Output the [x, y] coordinate of the center of the cell containing the given text.  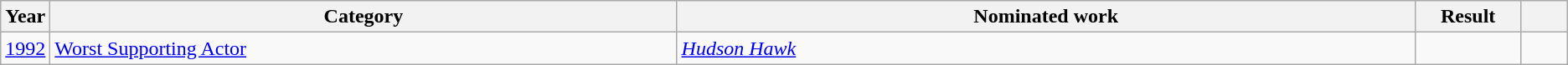
Worst Supporting Actor [364, 48]
Result [1467, 17]
1992 [25, 48]
Hudson Hawk [1045, 48]
Year [25, 17]
Category [364, 17]
Nominated work [1045, 17]
